From the cell containing the given text, extract its center point as (X, Y) coordinate. 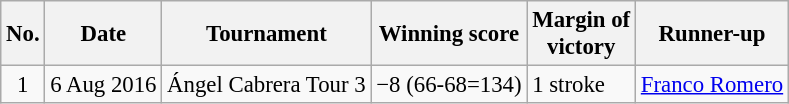
No. (23, 34)
1 (23, 85)
6 Aug 2016 (104, 85)
−8 (66-68=134) (449, 85)
Date (104, 34)
Tournament (266, 34)
Winning score (449, 34)
Ángel Cabrera Tour 3 (266, 85)
Runner-up (712, 34)
1 stroke (582, 85)
Margin ofvictory (582, 34)
Franco Romero (712, 85)
